Find where the given text appears and provide that cell's center as (X, Y) coordinate. 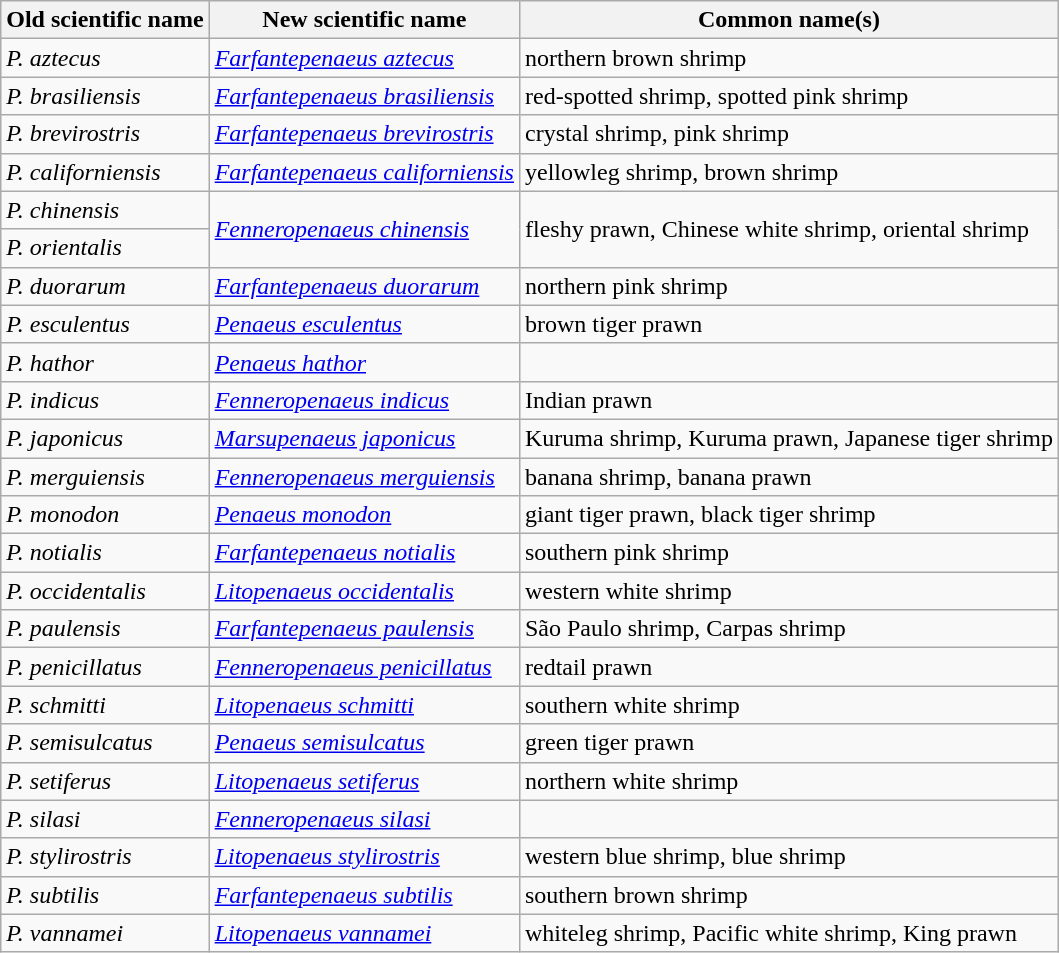
Litopenaeus occidentalis (364, 591)
P. monodon (105, 515)
Farfantepenaeus duorarum (364, 286)
P. brasiliensis (105, 96)
P. hathor (105, 362)
Farfantepenaeus paulensis (364, 629)
P. chinensis (105, 210)
Fenneropenaeus chinensis (364, 229)
Fenneropenaeus penicillatus (364, 667)
southern brown shrimp (788, 895)
fleshy prawn, Chinese white shrimp, oriental shrimp (788, 229)
southern pink shrimp (788, 553)
P. subtilis (105, 895)
P. aztecus (105, 58)
São Paulo shrimp, Carpas shrimp (788, 629)
P. esculentus (105, 324)
P. japonicus (105, 438)
Fenneropenaeus merguiensis (364, 477)
Penaeus monodon (364, 515)
Farfantepenaeus brasiliensis (364, 96)
whiteleg shrimp, Pacific white shrimp, King prawn (788, 933)
P. californiensis (105, 172)
Litopenaeus vannamei (364, 933)
giant tiger prawn, black tiger shrimp (788, 515)
Farfantepenaeus californiensis (364, 172)
yellowleg shrimp, brown shrimp (788, 172)
northern brown shrimp (788, 58)
P. penicillatus (105, 667)
red-spotted shrimp, spotted pink shrimp (788, 96)
Farfantepenaeus notialis (364, 553)
redtail prawn (788, 667)
New scientific name (364, 20)
Farfantepenaeus brevirostris (364, 134)
P. brevirostris (105, 134)
Farfantepenaeus subtilis (364, 895)
northern white shrimp (788, 781)
Old scientific name (105, 20)
Penaeus hathor (364, 362)
green tiger prawn (788, 743)
Farfantepenaeus aztecus (364, 58)
Fenneropenaeus indicus (364, 400)
P. silasi (105, 819)
Litopenaeus schmitti (364, 705)
P. merguiensis (105, 477)
P. setiferus (105, 781)
Kuruma shrimp, Kuruma prawn, Japanese tiger shrimp (788, 438)
Indian prawn (788, 400)
P. vannamei (105, 933)
P. paulensis (105, 629)
P. schmitti (105, 705)
P. semisulcatus (105, 743)
P. duorarum (105, 286)
Penaeus esculentus (364, 324)
Litopenaeus stylirostris (364, 857)
Fenneropenaeus silasi (364, 819)
western white shrimp (788, 591)
crystal shrimp, pink shrimp (788, 134)
northern pink shrimp (788, 286)
brown tiger prawn (788, 324)
Litopenaeus setiferus (364, 781)
western blue shrimp, blue shrimp (788, 857)
P. notialis (105, 553)
banana shrimp, banana prawn (788, 477)
P. occidentalis (105, 591)
Common name(s) (788, 20)
P. indicus (105, 400)
Marsupenaeus japonicus (364, 438)
southern white shrimp (788, 705)
Penaeus semisulcatus (364, 743)
P. orientalis (105, 248)
P. stylirostris (105, 857)
